Extract the (X, Y) coordinate from the center of the cell holding the provided text.  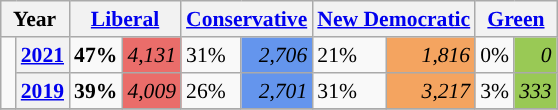
3,217 (431, 91)
Green (516, 19)
3% (494, 91)
4,009 (152, 91)
4,131 (152, 55)
2,701 (276, 91)
Liberal (125, 19)
0% (494, 55)
0 (536, 55)
2021 (42, 55)
New Democratic (394, 19)
39% (96, 91)
2,706 (276, 55)
26% (211, 91)
1,816 (431, 55)
Year (34, 19)
333 (536, 91)
2019 (42, 91)
Conservative (246, 19)
47% (96, 55)
21% (350, 55)
